Pinpoint the cell where the given text exists, returning its [x, y] midpoint coordinate. 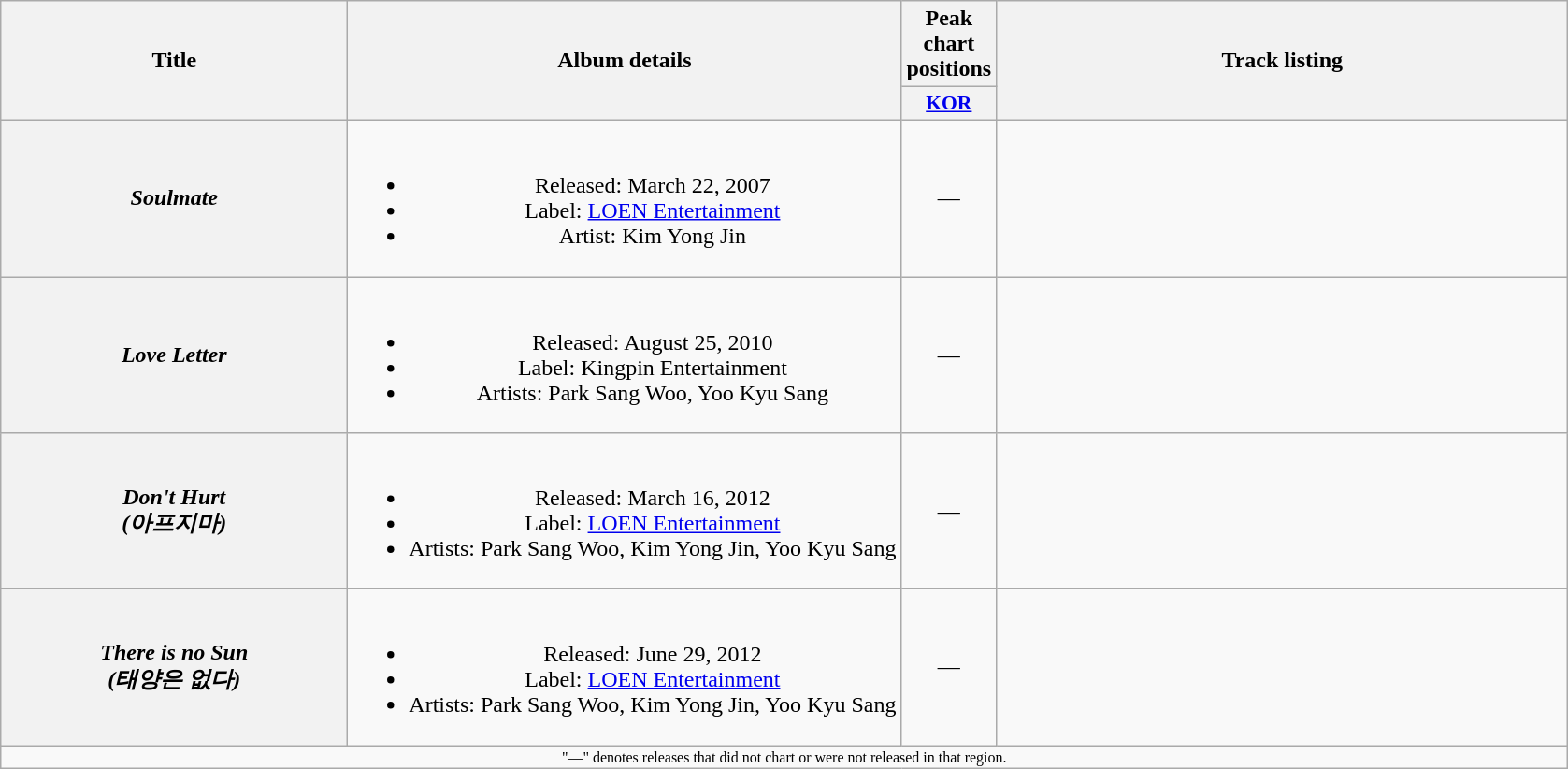
Soulmate [174, 198]
"—" denotes releases that did not chart or were not released in that region. [784, 757]
Released: June 29, 2012Label: LOEN EntertainmentArtists: Park Sang Woo, Kim Yong Jin, Yoo Kyu Sang [625, 668]
There is no Sun (태양은 없다) [174, 668]
Title [174, 61]
Released: March 22, 2007Label: LOEN EntertainmentArtist: Kim Yong Jin [625, 198]
Track listing [1283, 61]
Released: March 16, 2012Label: LOEN EntertainmentArtists: Park Sang Woo, Kim Yong Jin, Yoo Kyu Sang [625, 511]
Released: August 25, 2010Label: Kingpin EntertainmentArtists: Park Sang Woo, Yoo Kyu Sang [625, 355]
Don't Hurt(아프지마) [174, 511]
Album details [625, 61]
Love Letter [174, 355]
Peak chart positions [949, 44]
KOR [949, 104]
